Detect which cell encompasses the target text, then output its [x, y] center coordinate. 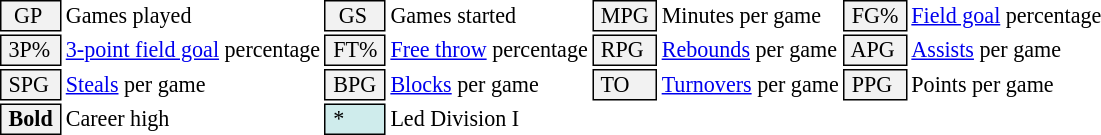
FG% [875, 16]
3P% [30, 50]
FT% [356, 50]
GS [356, 16]
Turnovers per game [750, 85]
Rebounds per game [750, 50]
Minutes per game [750, 16]
Free throw percentage [489, 50]
Games played [192, 16]
RPG [624, 50]
Steals per game [192, 85]
3-point field goal percentage [192, 50]
APG [875, 50]
PPG [875, 85]
SPG [30, 85]
TO [624, 85]
BPG [356, 85]
Blocks per game [489, 85]
MPG [624, 16]
GP [30, 16]
Games started [489, 16]
